Output the [x, y] coordinate of the center of the cell containing the given text.  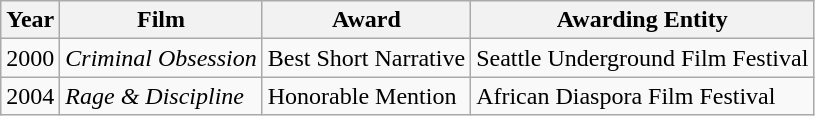
Seattle Underground Film Festival [642, 58]
Criminal Obsession [161, 58]
Award [366, 20]
Rage & Discipline [161, 96]
Film [161, 20]
Best Short Narrative [366, 58]
Honorable Mention [366, 96]
2000 [30, 58]
Year [30, 20]
African Diaspora Film Festival [642, 96]
Awarding Entity [642, 20]
2004 [30, 96]
